Determine the (x, y) coordinate at the center of the cell enclosing the given text.  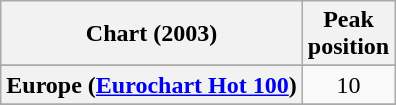
Chart (2003) (152, 34)
Peakposition (348, 34)
Europe (Eurochart Hot 100) (152, 85)
10 (348, 85)
